Identify which cell holds the provided text, then report its [X, Y] central coordinate. 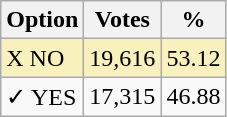
19,616 [122, 58]
46.88 [194, 97]
17,315 [122, 97]
✓ YES [42, 97]
53.12 [194, 58]
Votes [122, 20]
Option [42, 20]
X NO [42, 58]
% [194, 20]
